Return the [x, y] coordinate for the center point of the cell that contains the specified text.  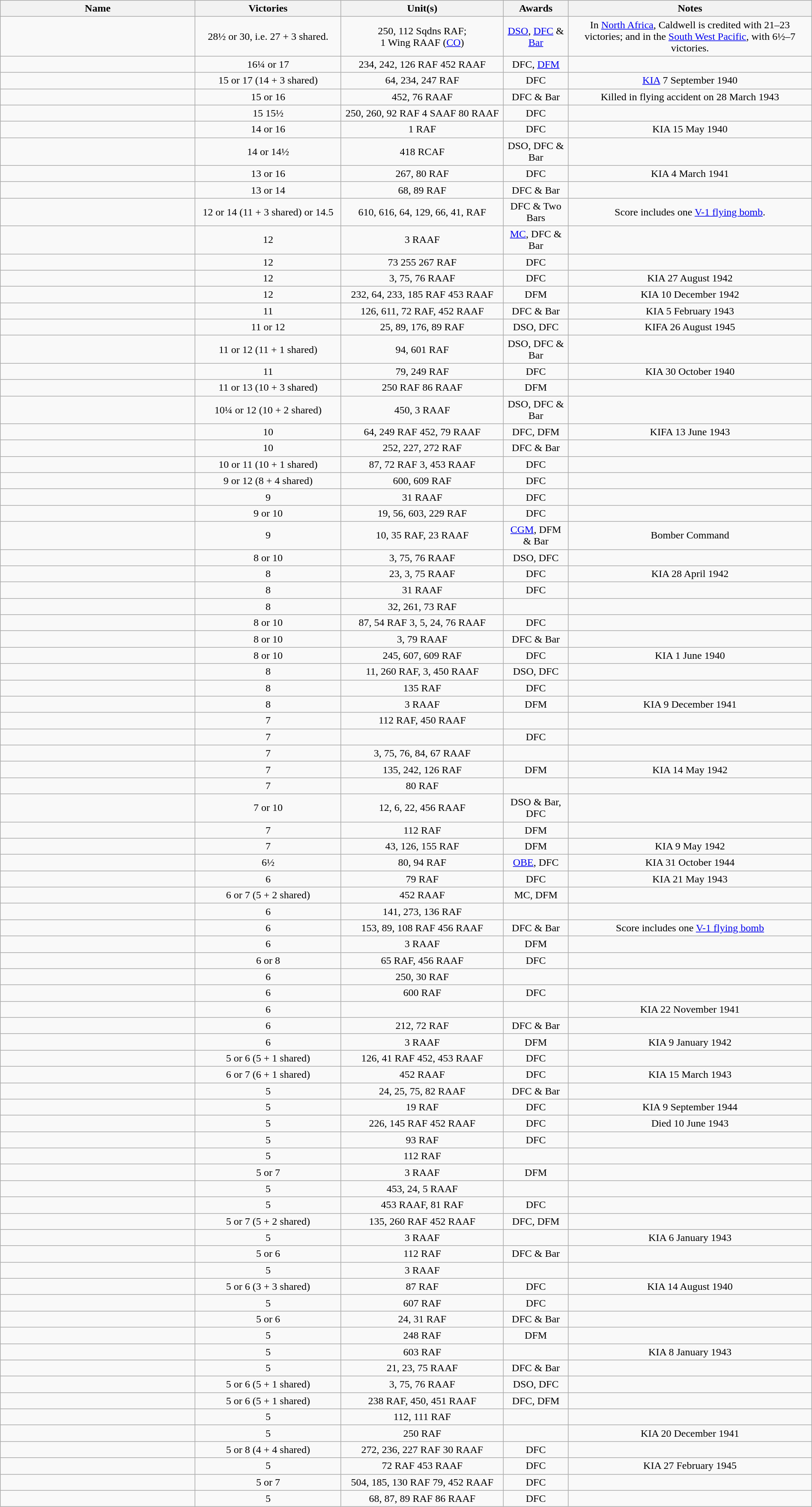
234, 242, 126 RAF 452 RAAF [422, 64]
KIA 10 December 1942 [690, 295]
5 or 6 (3 + 3 shared) [268, 1286]
KIA 21 May 1943 [690, 879]
13 or 16 [268, 173]
87 RAF [422, 1286]
KIA 28 April 1942 [690, 574]
KIA 5 February 1943 [690, 311]
11 or 12 (11 + 1 shared) [268, 350]
452, 76 RAAF [422, 97]
14 or 16 [268, 129]
19 RAF [422, 1107]
In North Africa, Caldwell is credited with 21–23 victories; and in the South West Pacific, with 6½–7 victories. [690, 36]
80, 94 RAF [422, 863]
9 or 12 (8 + 4 shared) [268, 481]
135, 260 RAF 452 RAAF [422, 1221]
Victories [268, 9]
68, 89 RAF [422, 190]
504, 185, 130 RAF 79, 452 RAAF [422, 1482]
11, 260 RAF, 3, 450 RAAF [422, 672]
16¼ or 17 [268, 64]
25, 89, 176, 89 RAF [422, 327]
Killed in flying accident on 28 March 1943 [690, 97]
Bomber Command [690, 535]
64, 234, 247 RAF [422, 81]
28½ or 30, i.e. 27 + 3 shared. [268, 36]
CGM, DFM & Bar [536, 535]
19, 56, 603, 229 RAF [422, 513]
93 RAF [422, 1140]
15 15½ [268, 113]
15 or 17 (14 + 3 shared) [268, 81]
24, 31 RAF [422, 1319]
238 RAF, 450, 451 RAAF [422, 1401]
226, 145 RAF 452 RAAF [422, 1124]
65 RAF, 456 RAAF [422, 960]
DSO & Bar, DFC [536, 808]
267, 80 RAF [422, 173]
135, 242, 126 RAF [422, 769]
3, 75, 76, 84, 67 RAAF [422, 753]
13 or 14 [268, 190]
450, 3 RAAF [422, 410]
603 RAF [422, 1352]
11 or 13 (10 + 3 shared) [268, 388]
KIA 31 October 1944 [690, 863]
6 or 7 (5 + 2 shared) [268, 895]
KIA 15 March 1943 [690, 1074]
KIA 9 May 1942 [690, 846]
KIA 8 January 1943 [690, 1352]
KIA 6 January 1943 [690, 1238]
87, 54 RAF 3, 5, 24, 76 RAAF [422, 623]
80 RAF [422, 786]
6 or 8 [268, 960]
Notes [690, 9]
252, 227, 272 RAF [422, 448]
112 RAF, 450 RAAF [422, 721]
KIA 9 September 1944 [690, 1107]
232, 64, 233, 185 RAF 453 RAAF [422, 295]
600, 609 RAF [422, 481]
7 or 10 [268, 808]
10¼ or 12 (10 + 2 shared) [268, 410]
KIA 1 June 1940 [690, 655]
15 or 16 [268, 97]
Score includes one V-1 flying bomb [690, 928]
64, 249 RAF 452, 79 RAAF [422, 432]
248 RAF [422, 1335]
11 or 12 [268, 327]
68, 87, 89 RAF 86 RAAF [422, 1498]
112, 111 RAF [422, 1417]
12 or 14 (11 + 3 shared) or 14.5 [268, 212]
10 or 11 (10 + 1 shared) [268, 464]
KIA 9 December 1941 [690, 704]
418 RCAF [422, 152]
KIA 30 October 1940 [690, 371]
453, 24, 5 RAAF [422, 1189]
73 255 267 RAF [422, 262]
153, 89, 108 RAF 456 RAAF [422, 928]
Score includes one V-1 flying bomb. [690, 212]
MC, DFM [536, 895]
32, 261, 73 RAF [422, 607]
Awards [536, 9]
5 or 7 (5 + 2 shared) [268, 1221]
87, 72 RAF 3, 453 RAAF [422, 464]
453 RAAF, 81 RAF [422, 1205]
72 RAF 453 RAAF [422, 1466]
Died 10 June 1943 [690, 1124]
600 RAF [422, 993]
272, 236, 227 RAF 30 RAAF [422, 1450]
KIA 27 February 1945 [690, 1466]
212, 72 RAF [422, 1026]
126, 41 RAF 452, 453 RAAF [422, 1058]
610, 616, 64, 129, 66, 41, RAF [422, 212]
6 or 7 (6 + 1 shared) [268, 1074]
94, 601 RAF [422, 350]
3, 79 RAAF [422, 639]
79, 249 RAF [422, 371]
KIFA 13 June 1943 [690, 432]
141, 273, 136 RAF [422, 912]
24, 25, 75, 82 RAAF [422, 1091]
KIA 9 January 1942 [690, 1042]
Unit(s) [422, 9]
MC, DFC & Bar [536, 240]
43, 126, 155 RAF [422, 846]
79 RAF [422, 879]
OBE, DFC [536, 863]
DFC & Two Bars [536, 212]
KIA 22 November 1941 [690, 1009]
126, 611, 72 RAF, 452 RAAF [422, 311]
250 RAF 86 RAAF [422, 388]
10, 35 RAF, 23 RAAF [422, 535]
14 or 14½ [268, 152]
250, 260, 92 RAF 4 SAAF 80 RAAF [422, 113]
250, 30 RAF [422, 977]
21, 23, 75 RAAF [422, 1368]
KIA 4 March 1941 [690, 173]
9 or 10 [268, 513]
1 RAF [422, 129]
245, 607, 609 RAF [422, 655]
KIA 14 May 1942 [690, 769]
KIFA 26 August 1945 [690, 327]
KIA 15 May 1940 [690, 129]
12, 6, 22, 456 RAAF [422, 808]
135 RAF [422, 688]
KIA 20 December 1941 [690, 1433]
23, 3, 75 RAAF [422, 574]
250, 112 Sqdns RAF; 1 Wing RAAF (CO) [422, 36]
5 or 8 (4 + 4 shared) [268, 1450]
6½ [268, 863]
KIA 14 August 1940 [690, 1286]
250 RAF [422, 1433]
Name [98, 9]
KIA 27 August 1942 [690, 278]
607 RAF [422, 1303]
KIA 7 September 1940 [690, 81]
